For the text-containing cell, return its midpoint in (x, y) coordinate format. 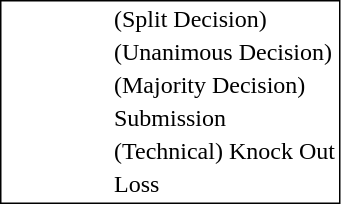
Loss (224, 185)
Submission (224, 119)
(Technical) Knock Out (224, 151)
(Unanimous Decision) (224, 53)
(Split Decision) (224, 19)
(Majority Decision) (224, 85)
